Provide the [X, Y] coordinate of the cell's center where the given text is located.  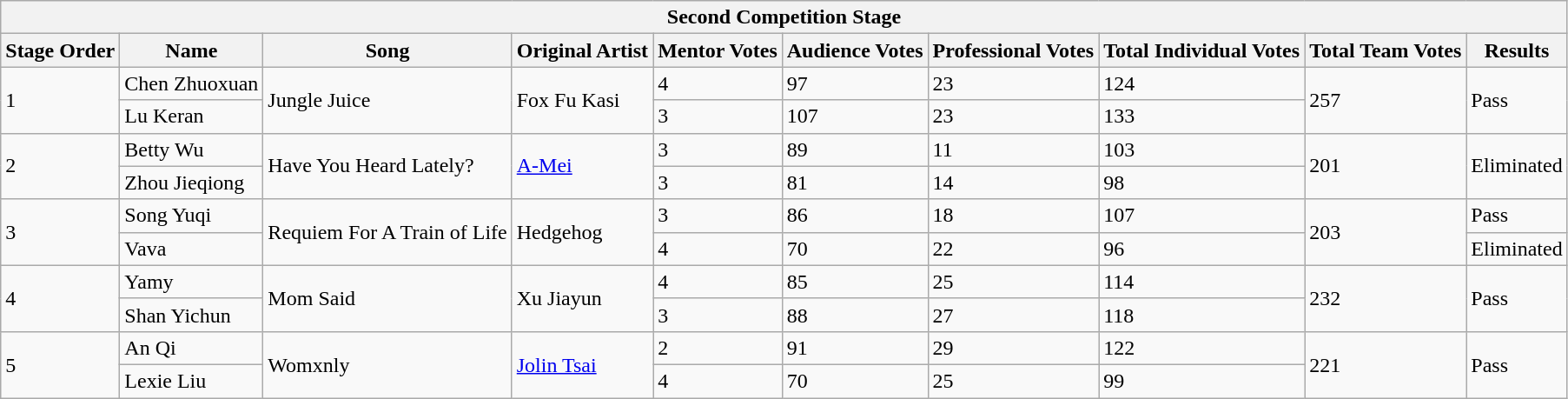
89 [855, 150]
Song Yuqi [191, 216]
201 [1386, 166]
14 [1013, 183]
Fox Fu Kasi [582, 100]
An Qi [191, 348]
Jungle Juice [387, 100]
Chen Zhuoxuan [191, 83]
Womxnly [387, 364]
18 [1013, 216]
Total Team Votes [1386, 50]
Second Competition Stage [784, 17]
Hedgehog [582, 232]
114 [1202, 282]
Vava [191, 249]
Jolin Tsai [582, 364]
Mom Said [387, 298]
91 [855, 348]
29 [1013, 348]
Stage Order [61, 50]
Song [387, 50]
98 [1202, 183]
Betty Wu [191, 150]
Audience Votes [855, 50]
122 [1202, 348]
Name [191, 50]
232 [1386, 298]
Lu Keran [191, 116]
203 [1386, 232]
Shan Yichun [191, 315]
Original Artist [582, 50]
85 [855, 282]
96 [1202, 249]
Xu Jiayun [582, 298]
22 [1013, 249]
97 [855, 83]
Have You Heard Lately? [387, 166]
11 [1013, 150]
81 [855, 183]
Requiem For A Train of Life [387, 232]
99 [1202, 381]
Zhou Jieqiong [191, 183]
27 [1013, 315]
Yamy [191, 282]
5 [61, 364]
Professional Votes [1013, 50]
103 [1202, 150]
118 [1202, 315]
133 [1202, 116]
257 [1386, 100]
Lexie Liu [191, 381]
A-Mei [582, 166]
221 [1386, 364]
Results [1517, 50]
86 [855, 216]
Mentor Votes [718, 50]
Total Individual Votes [1202, 50]
88 [855, 315]
1 [61, 100]
124 [1202, 83]
